Detect which cell encompasses the target text, then output its (x, y) center coordinate. 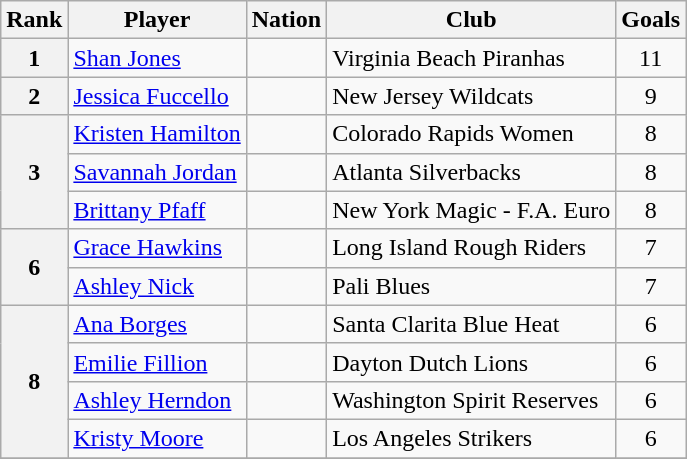
Grace Hawkins (157, 248)
Colorado Rapids Women (472, 134)
Washington Spirit Reserves (472, 400)
11 (651, 58)
Virginia Beach Piranhas (472, 58)
Pali Blues (472, 286)
New York Magic - F.A. Euro (472, 210)
Goals (651, 20)
New Jersey Wildcats (472, 96)
Kristy Moore (157, 438)
Kristen Hamilton (157, 134)
Brittany Pfaff (157, 210)
Emilie Fillion (157, 362)
Long Island Rough Riders (472, 248)
Atlanta Silverbacks (472, 172)
Ashley Nick (157, 286)
Ashley Herndon (157, 400)
Shan Jones (157, 58)
Jessica Fuccello (157, 96)
Ana Borges (157, 324)
2 (34, 96)
Rank (34, 20)
Savannah Jordan (157, 172)
Santa Clarita Blue Heat (472, 324)
Nation (286, 20)
Los Angeles Strikers (472, 438)
9 (651, 96)
3 (34, 172)
Dayton Dutch Lions (472, 362)
Club (472, 20)
Player (157, 20)
1 (34, 58)
